Find where the given text appears and provide that cell's center as [X, Y] coordinate. 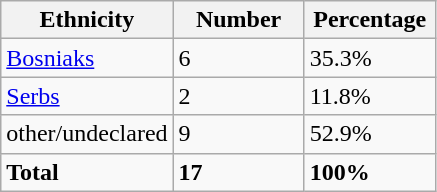
100% [370, 172]
Serbs [87, 96]
6 [238, 58]
Total [87, 172]
17 [238, 172]
Ethnicity [87, 20]
35.3% [370, 58]
2 [238, 96]
9 [238, 134]
52.9% [370, 134]
Bosniaks [87, 58]
Percentage [370, 20]
Number [238, 20]
11.8% [370, 96]
other/undeclared [87, 134]
